Provide the [X, Y] coordinate of the cell's center where the given text is located.  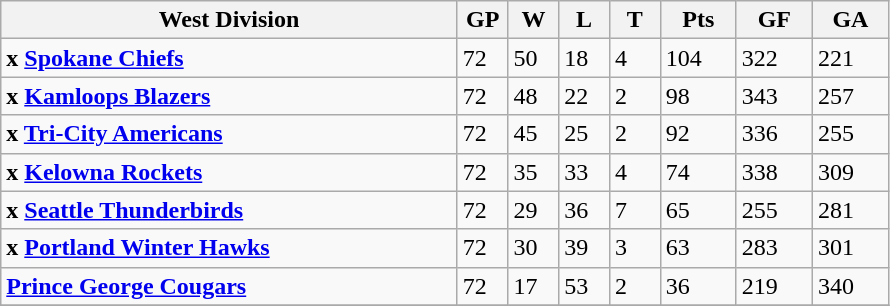
x Seattle Thunderbirds [230, 210]
281 [850, 210]
West Division [230, 20]
343 [774, 96]
309 [850, 172]
35 [534, 172]
Pts [698, 20]
50 [534, 58]
53 [584, 286]
x Tri-City Americans [230, 134]
3 [634, 248]
92 [698, 134]
221 [850, 58]
39 [584, 248]
x Kelowna Rockets [230, 172]
336 [774, 134]
48 [534, 96]
x Portland Winter Hawks [230, 248]
22 [584, 96]
GF [774, 20]
340 [850, 286]
104 [698, 58]
GP [482, 20]
x Spokane Chiefs [230, 58]
W [534, 20]
45 [534, 134]
338 [774, 172]
257 [850, 96]
17 [534, 286]
7 [634, 210]
30 [534, 248]
L [584, 20]
29 [534, 210]
98 [698, 96]
GA [850, 20]
Prince George Cougars [230, 286]
x Kamloops Blazers [230, 96]
25 [584, 134]
63 [698, 248]
219 [774, 286]
65 [698, 210]
74 [698, 172]
18 [584, 58]
283 [774, 248]
322 [774, 58]
33 [584, 172]
T [634, 20]
301 [850, 248]
